Return the [X, Y] coordinate for the center point of the cell that contains the specified text.  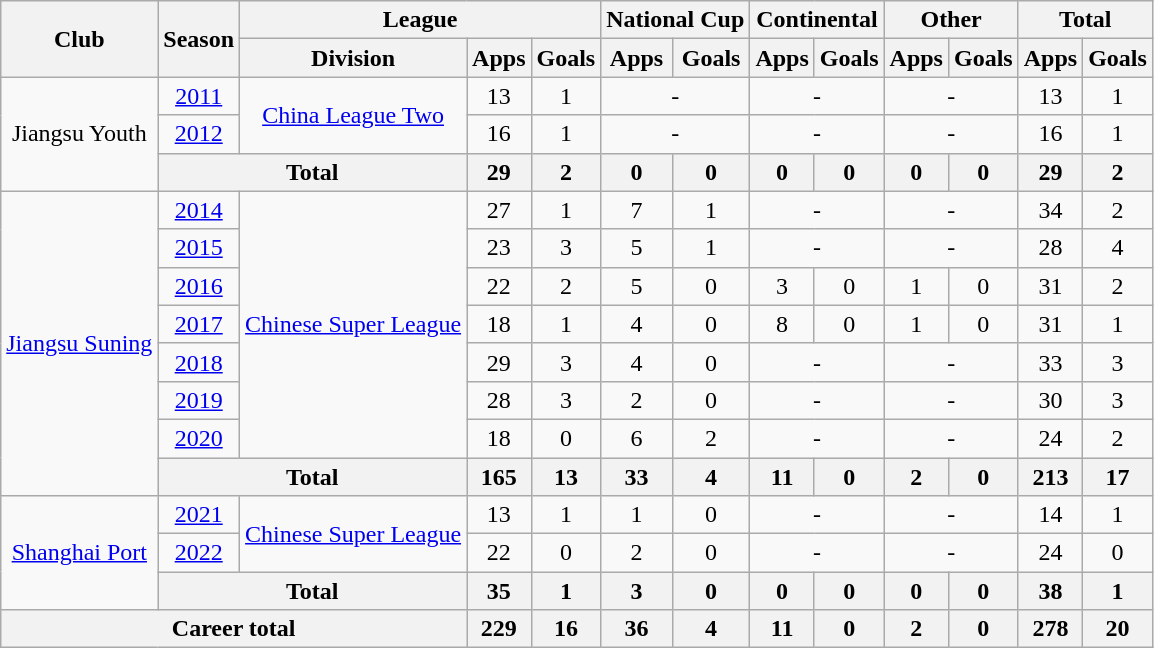
2019 [199, 400]
2017 [199, 324]
20 [1118, 629]
Career total [234, 629]
National Cup [676, 20]
Season [199, 39]
Club [80, 39]
30 [1050, 400]
Shanghai Port [80, 553]
League [420, 20]
8 [782, 324]
2011 [199, 96]
27 [499, 210]
Jiangsu Suning [80, 343]
165 [499, 477]
2018 [199, 362]
229 [499, 629]
34 [1050, 210]
23 [499, 248]
2016 [199, 286]
35 [499, 591]
2015 [199, 248]
2020 [199, 438]
278 [1050, 629]
2012 [199, 134]
2021 [199, 515]
17 [1118, 477]
China League Two [354, 115]
6 [637, 438]
7 [637, 210]
2014 [199, 210]
14 [1050, 515]
213 [1050, 477]
Continental [817, 20]
38 [1050, 591]
Division [354, 58]
36 [637, 629]
Jiangsu Youth [80, 134]
2022 [199, 553]
Other [951, 20]
